Determine the [X, Y] coordinate at the center of the cell enclosing the given text.  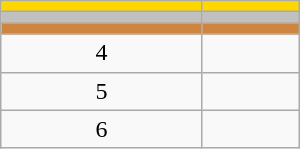
6 [102, 129]
5 [102, 91]
4 [102, 53]
